Search for the cell housing the specified text and yield its [X, Y] center coordinate. 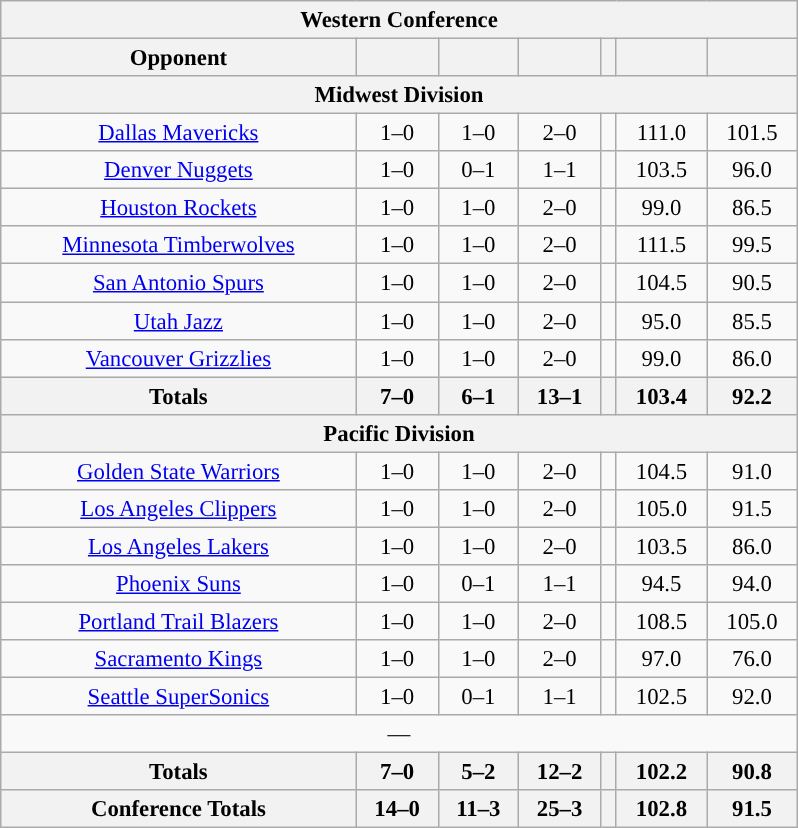
103.4 [661, 396]
92.2 [752, 396]
85.5 [752, 321]
102.5 [661, 697]
99.5 [752, 245]
Portland Trail Blazers [178, 621]
90.5 [752, 283]
Utah Jazz [178, 321]
95.0 [661, 321]
102.8 [661, 809]
Denver Nuggets [178, 170]
102.2 [661, 772]
5–2 [478, 772]
Opponent [178, 58]
Pacific Division [399, 433]
Minnesota Timberwolves [178, 245]
12–2 [560, 772]
108.5 [661, 621]
San Antonio Spurs [178, 283]
25–3 [560, 809]
111.5 [661, 245]
Conference Totals [178, 809]
Los Angeles Clippers [178, 509]
97.0 [661, 659]
86.5 [752, 208]
Seattle SuperSonics [178, 697]
Houston Rockets [178, 208]
76.0 [752, 659]
Phoenix Suns [178, 584]
Midwest Division [399, 95]
14–0 [397, 809]
94.0 [752, 584]
94.5 [661, 584]
Vancouver Grizzlies [178, 358]
11–3 [478, 809]
96.0 [752, 170]
90.8 [752, 772]
13–1 [560, 396]
6–1 [478, 396]
— [399, 734]
Dallas Mavericks [178, 133]
Western Conference [399, 20]
111.0 [661, 133]
Los Angeles Lakers [178, 546]
91.0 [752, 471]
Golden State Warriors [178, 471]
92.0 [752, 697]
101.5 [752, 133]
Sacramento Kings [178, 659]
